Provide the [X, Y] coordinate of the cell's center where the given text is located.  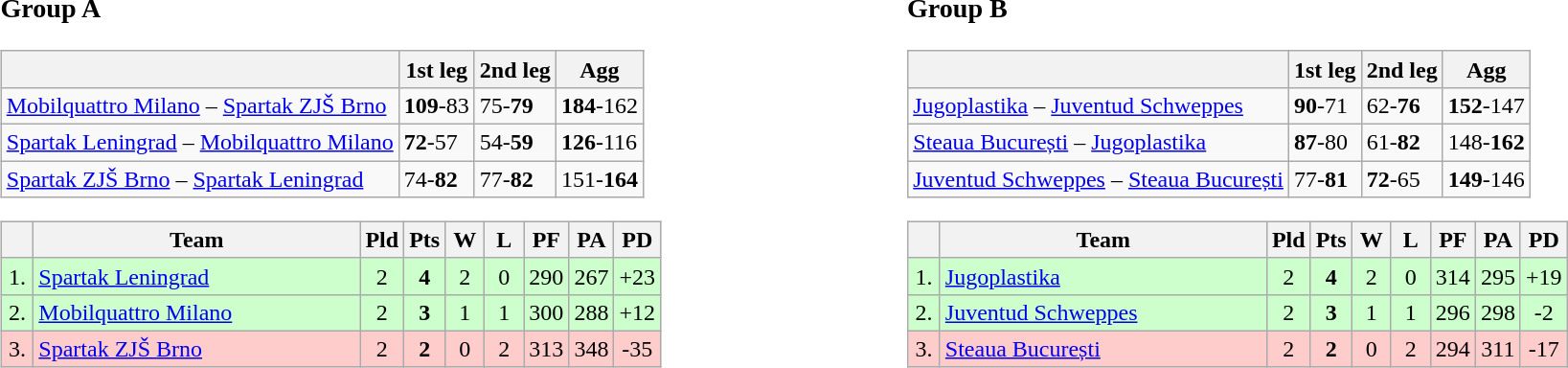
62-76 [1402, 105]
Spartak ZJŠ Brno [197, 349]
294 [1452, 349]
75-79 [515, 105]
Mobilquattro Milano – Spartak ZJŠ Brno [199, 105]
288 [592, 312]
151-164 [600, 179]
90-71 [1325, 105]
Steaua București – Jugoplastika [1099, 143]
295 [1498, 276]
72-57 [437, 143]
290 [546, 276]
Spartak Leningrad – Mobilquattro Milano [199, 143]
314 [1452, 276]
296 [1452, 312]
Steaua București [1103, 349]
152-147 [1487, 105]
77-81 [1325, 179]
54-59 [515, 143]
109-83 [437, 105]
87-80 [1325, 143]
77-82 [515, 179]
74-82 [437, 179]
184-162 [600, 105]
Spartak ZJŠ Brno – Spartak Leningrad [199, 179]
-35 [638, 349]
-2 [1544, 312]
+12 [638, 312]
348 [592, 349]
300 [546, 312]
Jugoplastika – Juventud Schweppes [1099, 105]
61-82 [1402, 143]
Juventud Schweppes – Steaua București [1099, 179]
Spartak Leningrad [197, 276]
72-65 [1402, 179]
Juventud Schweppes [1103, 312]
149-146 [1487, 179]
313 [546, 349]
Jugoplastika [1103, 276]
298 [1498, 312]
148-162 [1487, 143]
+23 [638, 276]
126-116 [600, 143]
267 [592, 276]
311 [1498, 349]
-17 [1544, 349]
Mobilquattro Milano [197, 312]
+19 [1544, 276]
